Extract the [X, Y] coordinate from the center of the cell holding the provided text.  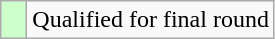
Qualified for final round [151, 20]
